Capture the cell that displays the provided text and extract its (X, Y) central coordinate. 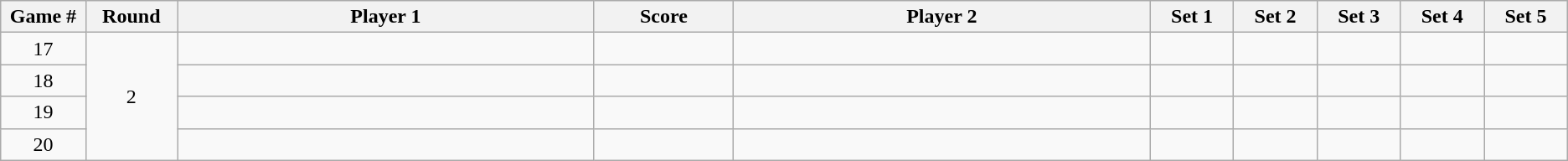
18 (44, 80)
Score (663, 17)
Set 3 (1359, 17)
Round (131, 17)
19 (44, 112)
Set 5 (1526, 17)
Set 4 (1442, 17)
Game # (44, 17)
Player 2 (941, 17)
2 (131, 96)
Player 1 (386, 17)
Set 2 (1276, 17)
17 (44, 49)
Set 1 (1192, 17)
20 (44, 144)
